Scan for the cell matching the given text and deliver its [X, Y] coordinate at center. 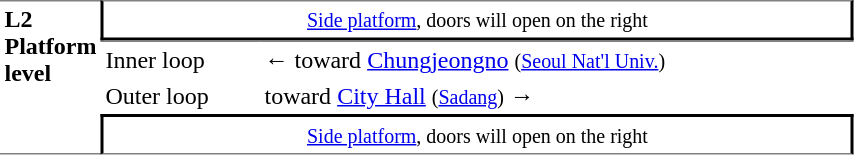
toward City Hall (Sadang) → [557, 96]
Outer loop [180, 96]
← toward Chungjeongno (Seoul Nat'l Univ.) [557, 59]
Inner loop [180, 59]
L2Platform level [50, 77]
